Identify which cell holds the provided text, then report its (x, y) central coordinate. 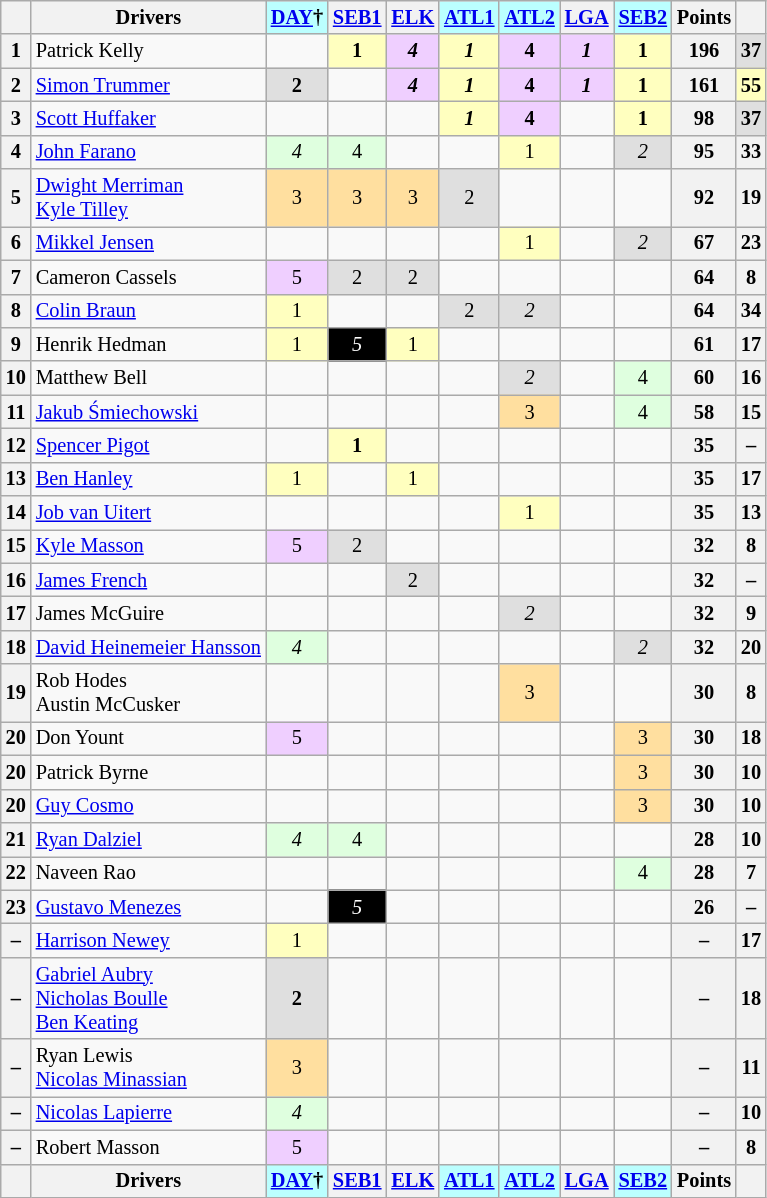
Don Yount (148, 738)
34 (751, 311)
Cameron Cassels (148, 277)
Ryan Dalziel (148, 839)
60 (704, 378)
95 (704, 152)
98 (704, 118)
Henrik Hedman (148, 344)
61 (704, 344)
58 (704, 412)
55 (751, 85)
Ben Hanley (148, 479)
21 (16, 839)
Patrick Byrne (148, 772)
Dwight Merriman Kyle Tilley (148, 198)
Mikkel Jensen (148, 243)
196 (704, 51)
Naveen Rao (148, 873)
James French (148, 580)
Job van Uitert (148, 513)
Spencer Pigot (148, 445)
92 (704, 198)
Nicolas Lapierre (148, 1113)
33 (751, 152)
Rob Hodes Austin McCusker (148, 693)
Harrison Newey (148, 940)
Ryan Lewis Nicolas Minassian (148, 1068)
Kyle Masson (148, 546)
Colin Braun (148, 311)
Gustavo Menezes (148, 907)
67 (704, 243)
6 (16, 243)
14 (16, 513)
26 (704, 907)
James McGuire (148, 613)
Gabriel Aubry Nicholas Boulle Ben Keating (148, 998)
22 (16, 873)
Patrick Kelly (148, 51)
161 (704, 85)
Scott Huffaker (148, 118)
Matthew Bell (148, 378)
Jakub Śmiechowski (148, 412)
John Farano (148, 152)
David Heinemeier Hansson (148, 647)
12 (16, 445)
Robert Masson (148, 1147)
Guy Cosmo (148, 806)
Simon Trummer (148, 85)
